Scan for the cell matching the given text and deliver its (X, Y) coordinate at center. 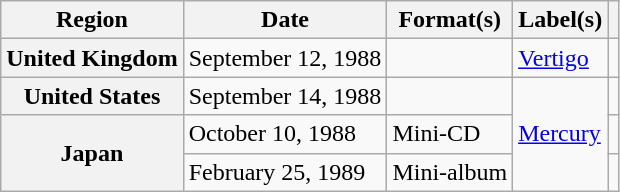
United Kingdom (92, 58)
Label(s) (560, 20)
Japan (92, 153)
Date (285, 20)
Format(s) (450, 20)
United States (92, 96)
Region (92, 20)
September 14, 1988 (285, 96)
Mini-album (450, 172)
Mercury (560, 134)
September 12, 1988 (285, 58)
October 10, 1988 (285, 134)
Vertigo (560, 58)
Mini-CD (450, 134)
February 25, 1989 (285, 172)
